Return (X, Y) of the center of cell containing provided text 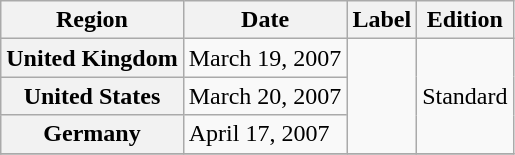
United Kingdom (92, 58)
United States (92, 96)
Standard (465, 96)
Date (265, 20)
March 19, 2007 (265, 58)
April 17, 2007 (265, 134)
Region (92, 20)
Germany (92, 134)
Edition (465, 20)
March 20, 2007 (265, 96)
Label (382, 20)
